Identify which cell holds the provided text, then report its (x, y) central coordinate. 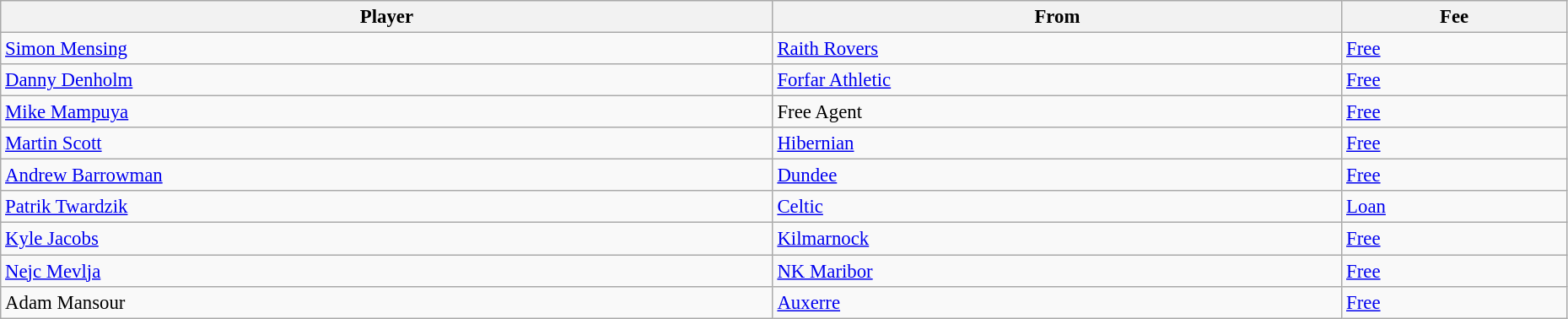
Forfar Athletic (1058, 80)
Danny Denholm (386, 80)
Adam Mansour (386, 302)
Mike Mampuya (386, 112)
Loan (1454, 207)
Kyle Jacobs (386, 239)
Player (386, 17)
Free Agent (1058, 112)
Nejc Mevlja (386, 271)
Auxerre (1058, 302)
Simon Mensing (386, 49)
Andrew Barrowman (386, 176)
Raith Rovers (1058, 49)
Hibernian (1058, 143)
Martin Scott (386, 143)
From (1058, 17)
Kilmarnock (1058, 239)
Patrik Twardzik (386, 207)
Fee (1454, 17)
Dundee (1058, 176)
NK Maribor (1058, 271)
Celtic (1058, 207)
